Identify which cell holds the provided text, then report its (X, Y) central coordinate. 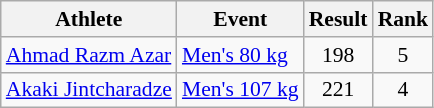
Men's 107 kg (240, 90)
198 (338, 55)
Rank (404, 19)
Akaki Jintcharadze (89, 90)
Athlete (89, 19)
5 (404, 55)
4 (404, 90)
221 (338, 90)
Men's 80 kg (240, 55)
Result (338, 19)
Ahmad Razm Azar (89, 55)
Event (240, 19)
